Extract the (x, y) coordinate from the center of the cell holding the provided text.  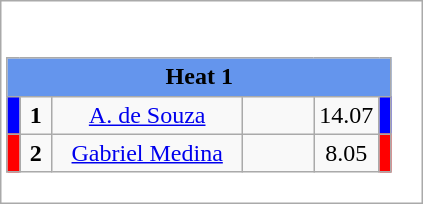
Heat 1 1 A. de Souza 14.07 2 Gabriel Medina 8.05 (212, 102)
A. de Souza (148, 115)
1 (36, 115)
Heat 1 (199, 77)
14.07 (346, 115)
8.05 (346, 153)
Gabriel Medina (148, 153)
2 (36, 153)
